Extract the [x, y] coordinate from the center of the cell holding the provided text.  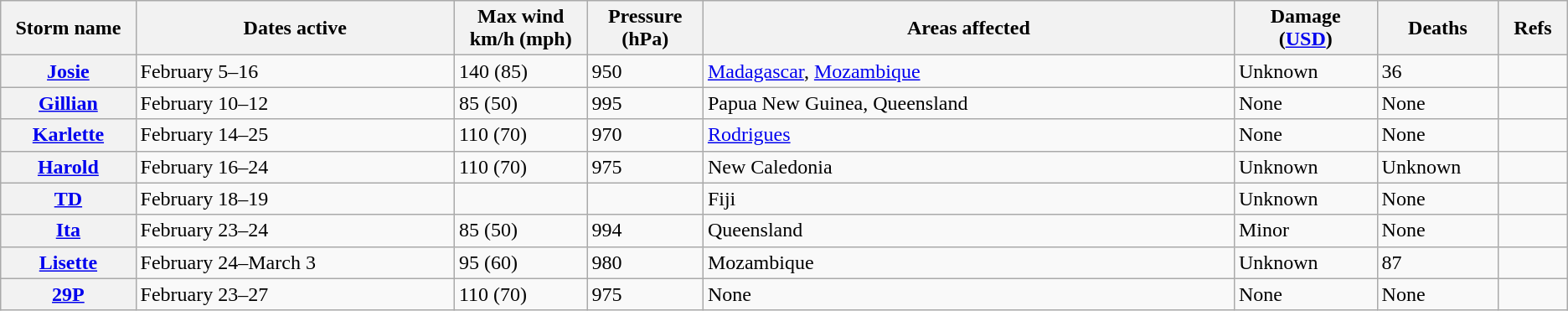
February 24–March 3 [295, 262]
Lisette [69, 262]
Damage(USD) [1305, 29]
Storm name [69, 29]
980 [645, 262]
Mozambique [968, 262]
Ita [69, 231]
February 14–25 [295, 135]
Dates active [295, 29]
Max windkm/h (mph) [520, 29]
February 23–27 [295, 294]
95 (60) [520, 262]
Refs [1533, 29]
Rodrigues [968, 135]
140 (85) [520, 71]
Gillian [69, 103]
29P [69, 294]
Fiji [968, 199]
36 [1437, 71]
Minor [1305, 231]
Harold [69, 167]
87 [1437, 262]
TD [69, 199]
February 23–24 [295, 231]
950 [645, 71]
970 [645, 135]
Pressure(hPa) [645, 29]
February 18–19 [295, 199]
Deaths [1437, 29]
995 [645, 103]
Karlette [69, 135]
Josie [69, 71]
Papua New Guinea, Queensland [968, 103]
994 [645, 231]
New Caledonia [968, 167]
Areas affected [968, 29]
February 10–12 [295, 103]
Madagascar, Mozambique [968, 71]
Queensland [968, 231]
February 5–16 [295, 71]
February 16–24 [295, 167]
